Scan for the cell matching the given text and deliver its (x, y) coordinate at center. 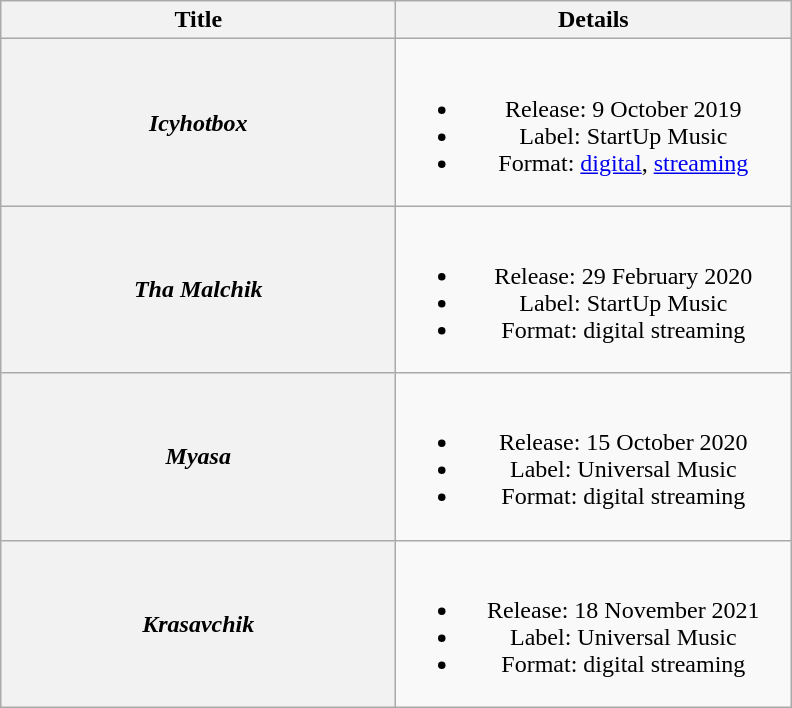
Krasavchik (198, 624)
Details (594, 20)
Release: 15 October 2020Label: Universal MusicFormat: digital streaming (594, 456)
Release: 9 October 2019Label: StartUp MusicFormat: digital, streaming (594, 122)
Release: 29 February 2020Label: StartUp MusicFormat: digital streaming (594, 290)
Icyhotbox (198, 122)
Tha Malchik (198, 290)
Title (198, 20)
Myasa (198, 456)
Release: 18 November 2021Label: Universal MusicFormat: digital streaming (594, 624)
